Return (x, y) of the center of cell containing provided text 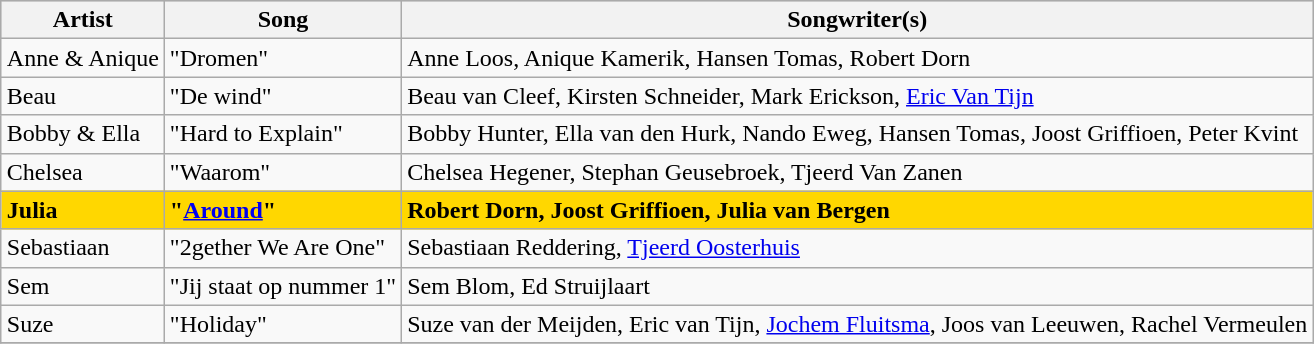
Song (282, 20)
Suze van der Meijden, Eric van Tijn, Jochem Fluitsma, Joos van Leeuwen, Rachel Vermeulen (858, 324)
"Around" (282, 210)
"Dromen" (282, 58)
"Jij staat op nummer 1" (282, 286)
Sem (82, 286)
Chelsea Hegener, Stephan Geusebroek, Tjeerd Van Zanen (858, 172)
"2gether We Are One" (282, 248)
Bobby Hunter, Ella van den Hurk, Nando Eweg, Hansen Tomas, Joost Griffioen, Peter Kvint (858, 134)
Julia (82, 210)
Beau (82, 96)
"Hard to Explain" (282, 134)
Artist (82, 20)
Beau van Cleef, Kirsten Schneider, Mark Erickson, Eric Van Tijn (858, 96)
Anne & Anique (82, 58)
Robert Dorn, Joost Griffioen, Julia van Bergen (858, 210)
Anne Loos, Anique Kamerik, Hansen Tomas, Robert Dorn (858, 58)
Bobby & Ella (82, 134)
"De wind" (282, 96)
Sebastiaan (82, 248)
Songwriter(s) (858, 20)
Sem Blom, Ed Struijlaart (858, 286)
Suze (82, 324)
Sebastiaan Reddering, Tjeerd Oosterhuis (858, 248)
"Holiday" (282, 324)
Chelsea (82, 172)
"Waarom" (282, 172)
